Find where the given text appears and provide that cell's center as (X, Y) coordinate. 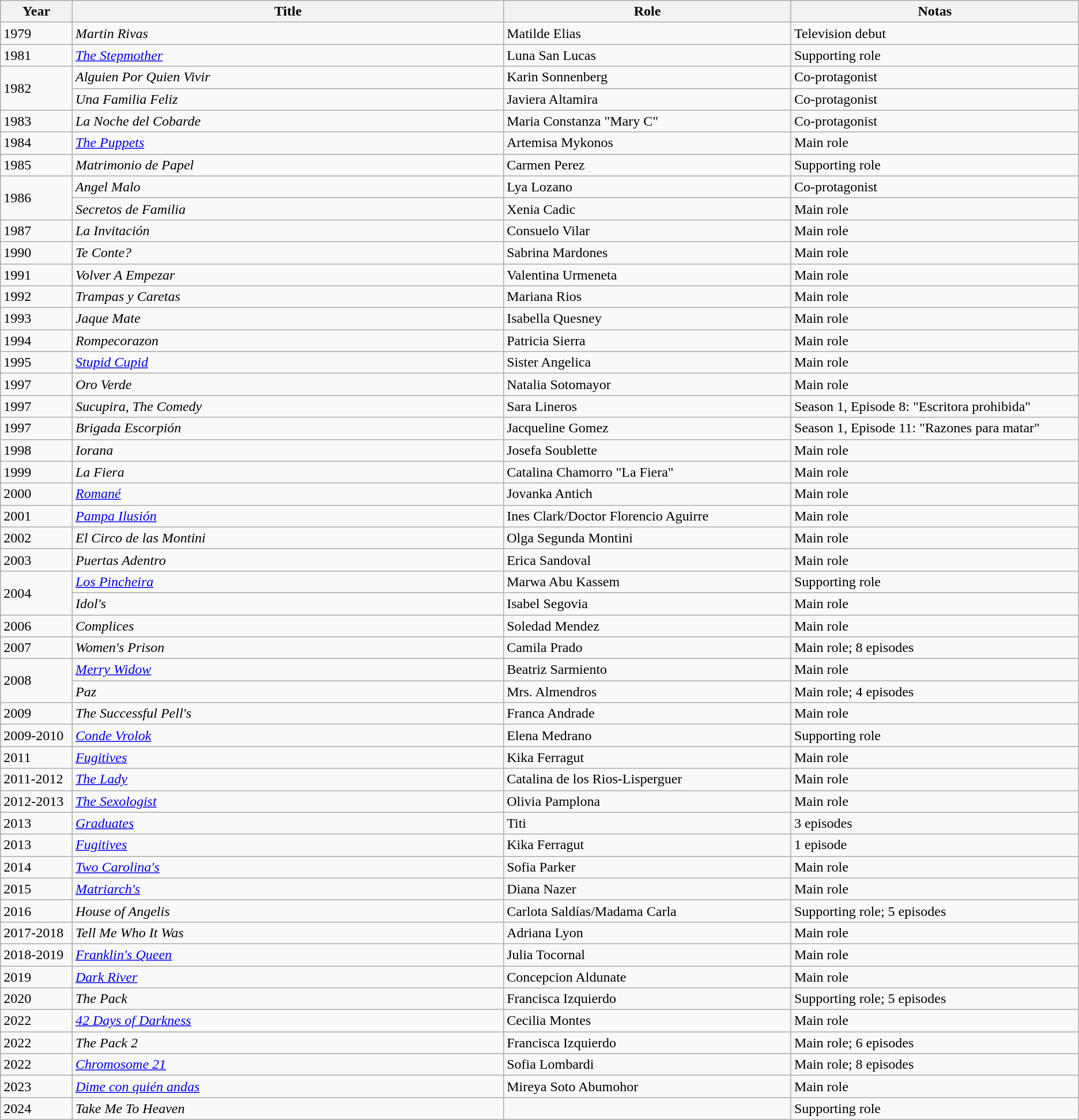
Romané (288, 494)
Una Familia Feliz (288, 99)
Idol's (288, 604)
Merry Widow (288, 670)
Sara Lineros (648, 406)
Puertas Adentro (288, 560)
Adriana Lyon (648, 933)
1991 (37, 275)
Matilde Elias (648, 33)
Javiera Altamira (648, 99)
2009 (37, 714)
Isabella Quesney (648, 319)
Trampas y Caretas (288, 297)
Carmen Perez (648, 165)
Season 1, Episode 11: "Razones para matar" (935, 428)
Beatriz Sarmiento (648, 670)
2012-2013 (37, 801)
Isabel Segovia (648, 604)
Marwa Abu Kassem (648, 582)
Angel Malo (288, 187)
Maria Constanza "Mary C" (648, 121)
Erica Sandoval (648, 560)
Lya Lozano (648, 187)
Complices (288, 625)
Mrs. Almendros (648, 692)
Matriarch's (288, 889)
1 episode (935, 845)
1994 (37, 341)
2019 (37, 977)
Matrimonio de Papel (288, 165)
1984 (37, 143)
The Successful Pell's (288, 714)
The Puppets (288, 143)
Volver A Empezar (288, 275)
Luna San Lucas (648, 55)
Olivia Pamplona (648, 801)
Mariana Rios (648, 297)
Catalina de los Rios-Lisperguer (648, 779)
1993 (37, 319)
Graduates (288, 823)
2009-2010 (37, 736)
Concepcion Aldunate (648, 977)
Titi (648, 823)
Title (288, 12)
Take Me To Heaven (288, 1108)
2024 (37, 1108)
Diana Nazer (648, 889)
Conde Vrolok (288, 736)
Catalina Chamorro "La Fiera" (648, 472)
Sister Angelica (648, 363)
Mireya Soto Abumohor (648, 1087)
Brigada Escorpión (288, 428)
The Lady (288, 779)
1999 (37, 472)
1981 (37, 55)
Karin Sonnenberg (648, 77)
Chromosome 21 (288, 1065)
Dime con quién andas (288, 1087)
La Invitación (288, 231)
Dark River (288, 977)
Sofia Lombardi (648, 1065)
2016 (37, 911)
Valentina Urmeneta (648, 275)
2015 (37, 889)
Women's Prison (288, 648)
Natalia Sotomayor (648, 384)
1985 (37, 165)
1992 (37, 297)
House of Angelis (288, 911)
1990 (37, 252)
Camila Prado (648, 648)
2001 (37, 516)
Pampa Ilusión (288, 516)
Alguien Por Quien Vivir (288, 77)
42 Days of Darkness (288, 1021)
The Pack (288, 999)
Tell Me Who It Was (288, 933)
2011 (37, 757)
2008 (37, 681)
Sucupira, The Comedy (288, 406)
The Sexologist (288, 801)
Secretos de Familia (288, 209)
Carlota Saldías/Madama Carla (648, 911)
2006 (37, 625)
2023 (37, 1087)
Jacqueline Gomez (648, 428)
2004 (37, 593)
Two Carolina's (288, 867)
Elena Medrano (648, 736)
Stupid Cupid (288, 363)
Consuelo Vilar (648, 231)
Josefa Soublette (648, 450)
Sabrina Mardones (648, 252)
Rompecorazon (288, 341)
The Stepmother (288, 55)
Artemisa Mykonos (648, 143)
1998 (37, 450)
Los Pincheira (288, 582)
Jaque Mate (288, 319)
Cecilia Montes (648, 1021)
Notas (935, 12)
Iorana (288, 450)
Xenia Cadic (648, 209)
Franklin's Queen (288, 955)
1979 (37, 33)
Main role; 4 episodes (935, 692)
1986 (37, 198)
Television debut (935, 33)
2007 (37, 648)
The Pack 2 (288, 1043)
2003 (37, 560)
Te Conte? (288, 252)
La Noche del Cobarde (288, 121)
2002 (37, 538)
Jovanka Antich (648, 494)
Soledad Mendez (648, 625)
1982 (37, 88)
El Circo de las Montini (288, 538)
Ines Clark/Doctor Florencio Aguirre (648, 516)
2018-2019 (37, 955)
2011-2012 (37, 779)
Franca Andrade (648, 714)
Oro Verde (288, 384)
Role (648, 12)
Year (37, 12)
1995 (37, 363)
Season 1, Episode 8: "Escritora prohibida" (935, 406)
Patricia Sierra (648, 341)
Olga Segunda Montini (648, 538)
Sofia Parker (648, 867)
Main role; 6 episodes (935, 1043)
2000 (37, 494)
Julia Tocornal (648, 955)
Paz (288, 692)
3 episodes (935, 823)
La Fiera (288, 472)
2017-2018 (37, 933)
2014 (37, 867)
1983 (37, 121)
Martin Rivas (288, 33)
2020 (37, 999)
1987 (37, 231)
